Find where the given text appears and provide that cell's center as [x, y] coordinate. 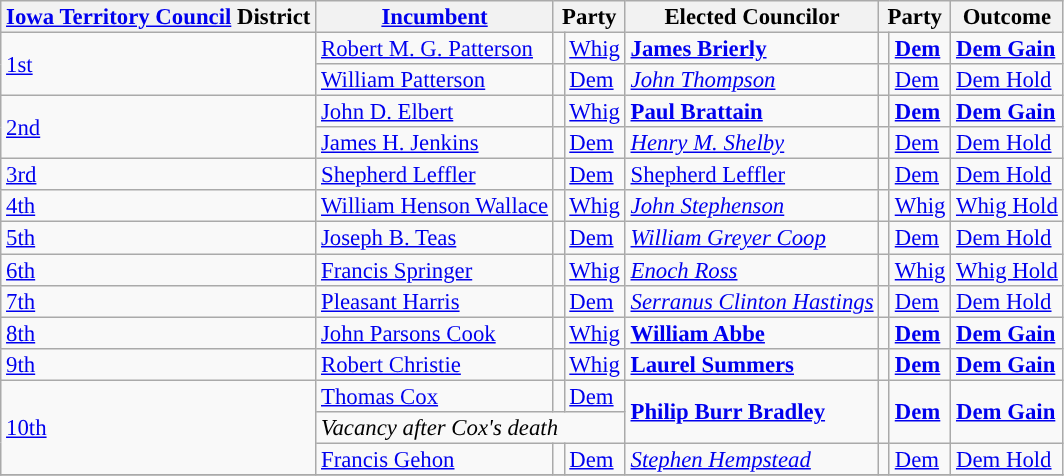
7th [158, 301]
Philip Burr Bradley [752, 412]
9th [158, 364]
3rd [158, 175]
1st [158, 64]
Iowa Territory Council District [158, 17]
John Parsons Cook [435, 333]
Elected Councilor [752, 17]
John Thompson [752, 80]
William Greyer Coop [752, 238]
Paul Brattain [752, 112]
Outcome [1007, 17]
John D. Elbert [435, 112]
6th [158, 270]
William Abbe [752, 333]
William Patterson [435, 80]
2nd [158, 128]
Enoch Ross [752, 270]
Thomas Cox [435, 396]
Robert Christie [435, 364]
Francis Springer [435, 270]
William Henson Wallace [435, 206]
8th [158, 333]
10th [158, 428]
Serranus Clinton Hastings [752, 301]
4th [158, 206]
Pleasant Harris [435, 301]
Stephen Hempstead [752, 459]
5th [158, 238]
James Brierly [752, 49]
Henry M. Shelby [752, 143]
Laurel Summers [752, 364]
Francis Gehon [435, 459]
Joseph B. Teas [435, 238]
Robert M. G. Patterson [435, 49]
John Stephenson [752, 206]
James H. Jenkins [435, 143]
Incumbent [435, 17]
Vacancy after Cox's death [471, 428]
